Pinpoint the cell where the given text exists, returning its (X, Y) midpoint coordinate. 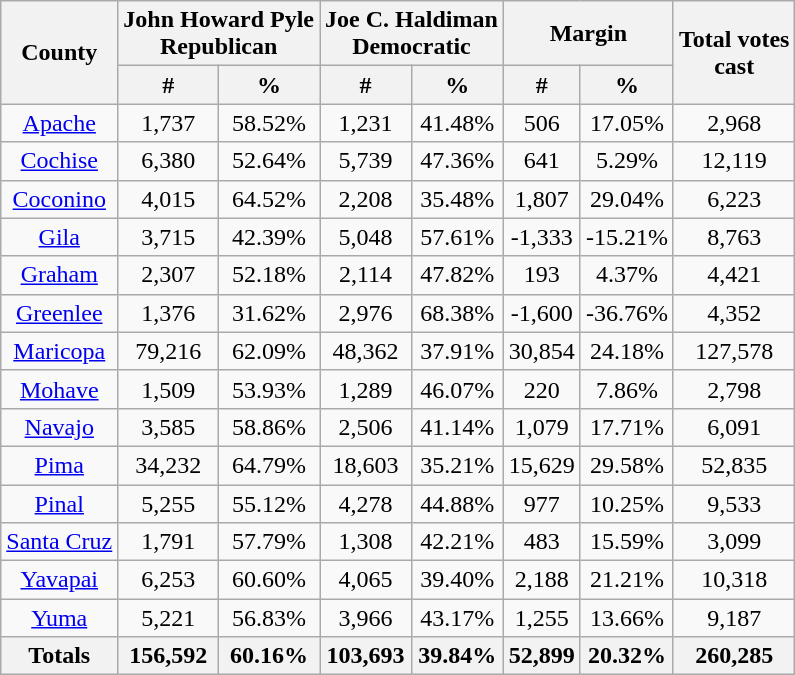
57.79% (270, 542)
44.88% (457, 503)
2,798 (734, 389)
58.86% (270, 427)
5,048 (366, 237)
2,188 (542, 580)
2,976 (366, 313)
Margin (588, 34)
5,221 (168, 618)
47.82% (457, 275)
Gila (60, 237)
21.21% (626, 580)
52.64% (270, 161)
103,693 (366, 656)
5,739 (366, 161)
39.40% (457, 580)
18,603 (366, 465)
42.39% (270, 237)
41.14% (457, 427)
3,585 (168, 427)
12,119 (734, 161)
1,231 (366, 123)
10,318 (734, 580)
County (60, 52)
1,289 (366, 389)
Pinal (60, 503)
29.04% (626, 199)
Yavapai (60, 580)
3,715 (168, 237)
47.36% (457, 161)
506 (542, 123)
2,506 (366, 427)
15.59% (626, 542)
9,533 (734, 503)
62.09% (270, 351)
4.37% (626, 275)
56.83% (270, 618)
260,285 (734, 656)
2,114 (366, 275)
Total votescast (734, 52)
20.32% (626, 656)
10.25% (626, 503)
57.61% (457, 237)
4,278 (366, 503)
13.66% (626, 618)
43.17% (457, 618)
6,223 (734, 199)
1,376 (168, 313)
1,509 (168, 389)
52,835 (734, 465)
30,854 (542, 351)
193 (542, 275)
79,216 (168, 351)
-1,333 (542, 237)
-1,600 (542, 313)
53.93% (270, 389)
Pima (60, 465)
6,091 (734, 427)
6,380 (168, 161)
1,079 (542, 427)
60.16% (270, 656)
55.12% (270, 503)
8,763 (734, 237)
Joe C. HaldimanDemocratic (412, 34)
220 (542, 389)
5,255 (168, 503)
15,629 (542, 465)
Santa Cruz (60, 542)
127,578 (734, 351)
7.86% (626, 389)
58.52% (270, 123)
483 (542, 542)
64.79% (270, 465)
Greenlee (60, 313)
641 (542, 161)
Maricopa (60, 351)
52.18% (270, 275)
35.48% (457, 199)
156,592 (168, 656)
1,791 (168, 542)
52,899 (542, 656)
2,968 (734, 123)
John Howard PyleRepublican (219, 34)
1,737 (168, 123)
2,307 (168, 275)
3,966 (366, 618)
Graham (60, 275)
5.29% (626, 161)
Totals (60, 656)
31.62% (270, 313)
Cochise (60, 161)
42.21% (457, 542)
64.52% (270, 199)
24.18% (626, 351)
39.84% (457, 656)
1,308 (366, 542)
37.91% (457, 351)
48,362 (366, 351)
3,099 (734, 542)
Apache (60, 123)
-36.76% (626, 313)
68.38% (457, 313)
34,232 (168, 465)
46.07% (457, 389)
35.21% (457, 465)
9,187 (734, 618)
Coconino (60, 199)
Navajo (60, 427)
-15.21% (626, 237)
6,253 (168, 580)
41.48% (457, 123)
17.05% (626, 123)
60.60% (270, 580)
Mohave (60, 389)
4,015 (168, 199)
1,255 (542, 618)
17.71% (626, 427)
Yuma (60, 618)
4,421 (734, 275)
2,208 (366, 199)
29.58% (626, 465)
1,807 (542, 199)
4,352 (734, 313)
977 (542, 503)
4,065 (366, 580)
